Return (x, y) of the center of cell containing provided text 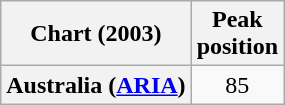
Australia (ARIA) (96, 85)
Chart (2003) (96, 34)
Peakposition (237, 34)
85 (237, 85)
